From the cell containing the given text, extract its center point as (x, y) coordinate. 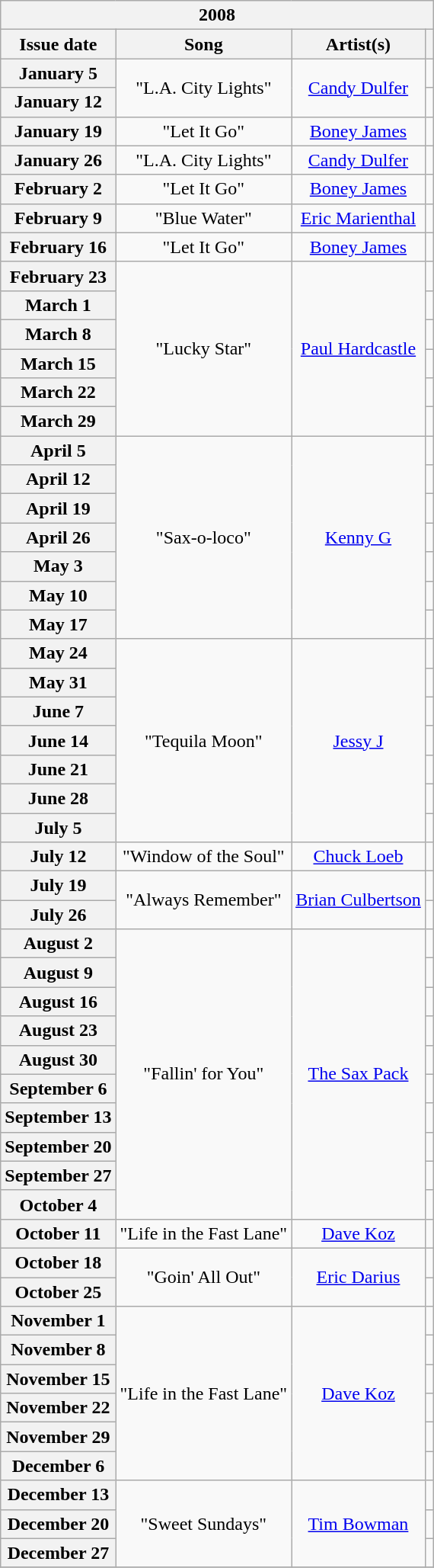
Eric Darius (359, 1277)
June 28 (58, 798)
June 14 (58, 740)
May 17 (58, 624)
Artist(s) (359, 44)
March 15 (58, 364)
August 30 (58, 1060)
Tim Bowman (359, 1524)
March 22 (58, 393)
April 5 (58, 451)
The Sax Pack (359, 1075)
July 26 (58, 915)
July 12 (58, 857)
March 8 (58, 334)
May 31 (58, 682)
December 6 (58, 1466)
August 16 (58, 1002)
October 11 (58, 1233)
August 9 (58, 973)
April 19 (58, 508)
August 23 (58, 1031)
2008 (218, 15)
February 23 (58, 276)
"Always Remember" (204, 900)
October 4 (58, 1204)
September 13 (58, 1117)
November 1 (58, 1321)
"Sweet Sundays" (204, 1524)
"Lucky Star" (204, 348)
June 7 (58, 711)
December 27 (58, 1553)
May 10 (58, 595)
Issue date (58, 44)
"Sax-o-loco" (204, 537)
March 29 (58, 422)
Kenny G (359, 537)
May 24 (58, 653)
"Goin' All Out" (204, 1277)
Song (204, 44)
October 18 (58, 1262)
Jessy J (359, 740)
January 26 (58, 160)
"Window of the Soul" (204, 857)
"Tequila Moon" (204, 740)
September 27 (58, 1175)
November 8 (58, 1350)
December 20 (58, 1524)
July 19 (58, 886)
July 5 (58, 827)
September 20 (58, 1146)
January 12 (58, 102)
December 13 (58, 1495)
April 12 (58, 479)
Eric Marienthal (359, 218)
February 9 (58, 218)
February 16 (58, 247)
February 2 (58, 189)
June 21 (58, 769)
"Fallin' for You" (204, 1075)
April 26 (58, 537)
"Blue Water" (204, 218)
May 3 (58, 566)
August 2 (58, 944)
November 15 (58, 1379)
November 22 (58, 1408)
October 25 (58, 1292)
March 1 (58, 305)
January 19 (58, 131)
Chuck Loeb (359, 857)
January 5 (58, 73)
Brian Culbertson (359, 900)
Paul Hardcastle (359, 348)
November 29 (58, 1437)
September 6 (58, 1089)
